Search for the cell housing the specified text and yield its [X, Y] center coordinate. 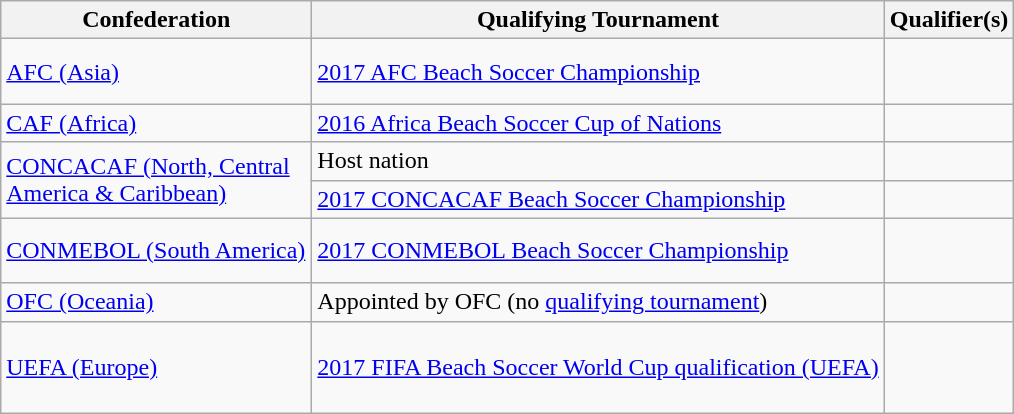
AFC (Asia) [156, 72]
OFC (Oceania) [156, 302]
Qualifier(s) [949, 20]
Qualifying Tournament [598, 20]
CONCACAF (North, Central America & Caribbean) [156, 180]
Appointed by OFC (no qualifying tournament) [598, 302]
Confederation [156, 20]
2017 FIFA Beach Soccer World Cup qualification (UEFA) [598, 367]
UEFA (Europe) [156, 367]
2017 CONMEBOL Beach Soccer Championship [598, 250]
CONMEBOL (South America) [156, 250]
2017 AFC Beach Soccer Championship [598, 72]
2016 Africa Beach Soccer Cup of Nations [598, 123]
CAF (Africa) [156, 123]
2017 CONCACAF Beach Soccer Championship [598, 199]
Host nation [598, 161]
